Locate the cell with the specified text and output its [x, y] center coordinate. 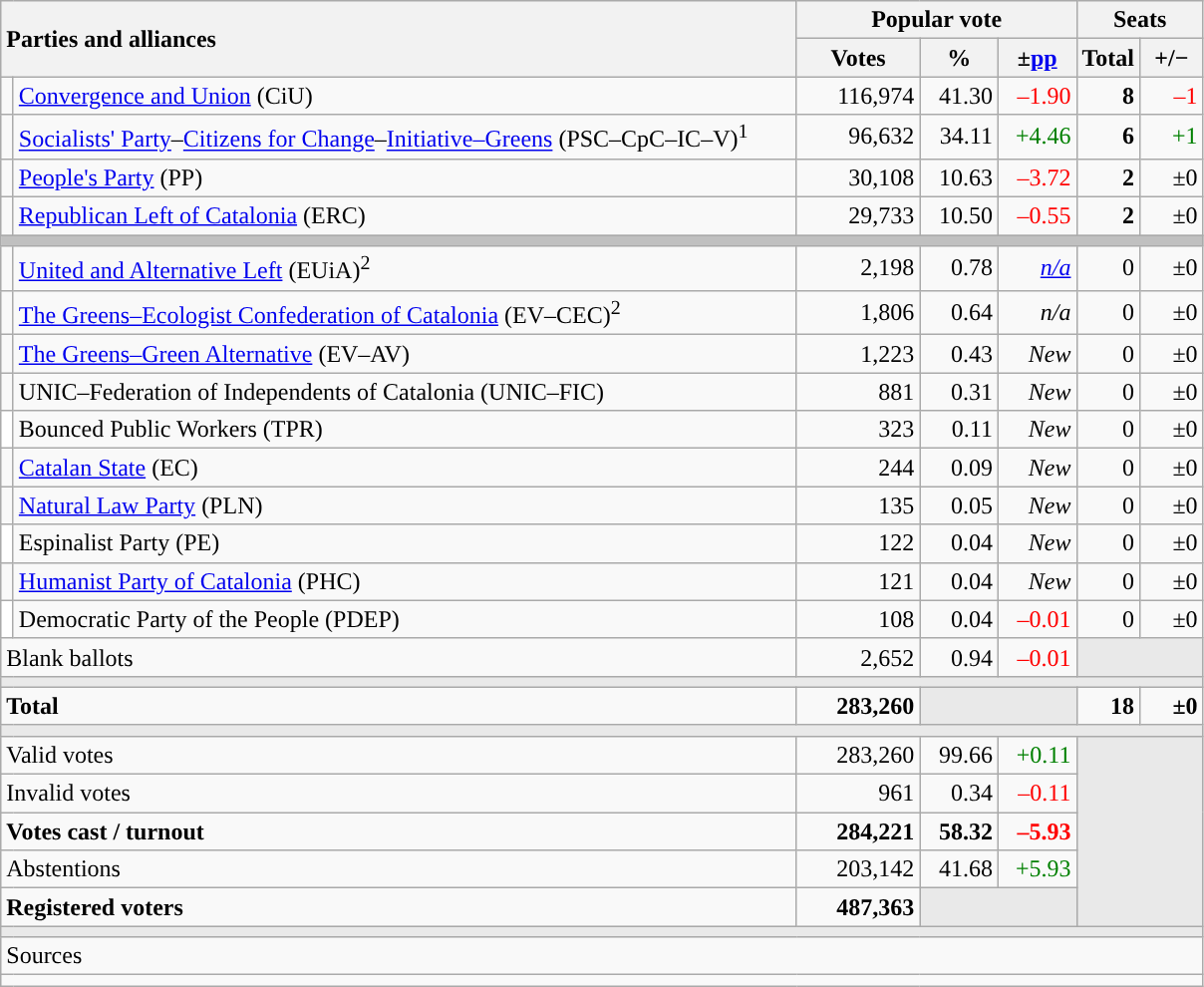
108 [858, 619]
United and Alternative Left (EUiA)2 [405, 269]
8 [1108, 96]
1,806 [858, 313]
UNIC–Federation of Independents of Catalonia (UNIC–FIC) [405, 392]
% [959, 58]
Popular vote [937, 20]
0.05 [959, 505]
487,363 [858, 907]
0.94 [959, 657]
0.78 [959, 269]
881 [858, 392]
+1 [1172, 138]
29,733 [858, 216]
122 [858, 543]
Valid votes [399, 756]
+/− [1172, 58]
The Greens–Green Alternative (EV–AV) [405, 354]
135 [858, 505]
96,632 [858, 138]
121 [858, 581]
–3.72 [1037, 177]
0.31 [959, 392]
–1 [1172, 96]
2,652 [858, 657]
Blank ballots [399, 657]
Votes cast / turnout [399, 831]
0.11 [959, 430]
Humanist Party of Catalonia (PHC) [405, 581]
–1.90 [1037, 96]
Espinalist Party (PE) [405, 543]
323 [858, 430]
Parties and alliances [399, 39]
+0.11 [1037, 756]
Republican Left of Catalonia (ERC) [405, 216]
34.11 [959, 138]
Abstentions [399, 869]
Catalan State (EC) [405, 468]
0.09 [959, 468]
Democratic Party of the People (PDEP) [405, 619]
–5.93 [1037, 831]
+5.93 [1037, 869]
116,974 [858, 96]
Invalid votes [399, 794]
30,108 [858, 177]
Convergence and Union (CiU) [405, 96]
203,142 [858, 869]
Bounced Public Workers (TPR) [405, 430]
6 [1108, 138]
People's Party (PP) [405, 177]
Sources [602, 956]
284,221 [858, 831]
244 [858, 468]
0.43 [959, 354]
+4.46 [1037, 138]
1,223 [858, 354]
The Greens–Ecologist Confederation of Catalonia (EV–CEC)2 [405, 313]
41.68 [959, 869]
Seats [1140, 20]
–0.11 [1037, 794]
Votes [858, 58]
Socialists' Party–Citizens for Change–Initiative–Greens (PSC–CpC–IC–V)1 [405, 138]
–0.55 [1037, 216]
0.64 [959, 313]
0.34 [959, 794]
±pp [1037, 58]
41.30 [959, 96]
961 [858, 794]
Registered voters [399, 907]
99.66 [959, 756]
18 [1108, 706]
10.50 [959, 216]
2,198 [858, 269]
58.32 [959, 831]
Natural Law Party (PLN) [405, 505]
10.63 [959, 177]
